For the text-containing cell, return its midpoint in [X, Y] coordinate format. 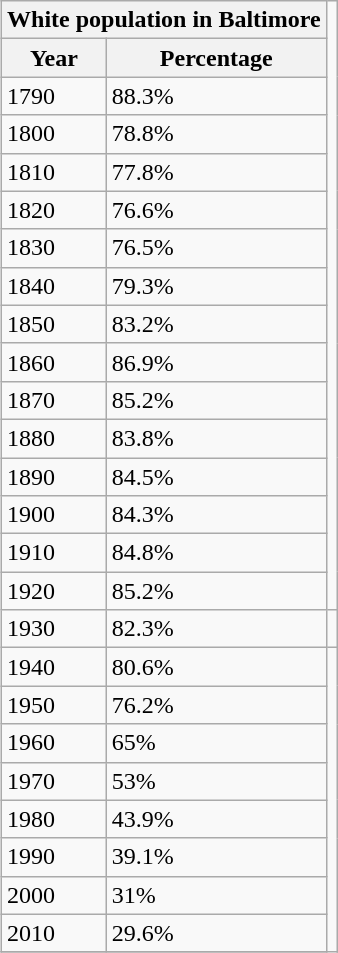
65% [216, 743]
76.5% [216, 248]
76.6% [216, 210]
1970 [54, 781]
1850 [54, 324]
78.8% [216, 134]
77.8% [216, 172]
83.8% [216, 438]
31% [216, 895]
1980 [54, 819]
84.3% [216, 515]
1820 [54, 210]
2010 [54, 933]
86.9% [216, 362]
80.6% [216, 667]
84.5% [216, 477]
1800 [54, 134]
Year [54, 58]
1880 [54, 438]
76.2% [216, 705]
39.1% [216, 857]
White population in Baltimore [164, 20]
88.3% [216, 96]
1890 [54, 477]
53% [216, 781]
84.8% [216, 553]
1870 [54, 400]
79.3% [216, 286]
1840 [54, 286]
1990 [54, 857]
29.6% [216, 933]
1790 [54, 96]
Percentage [216, 58]
1930 [54, 629]
1830 [54, 248]
1910 [54, 553]
83.2% [216, 324]
1940 [54, 667]
43.9% [216, 819]
1920 [54, 591]
1900 [54, 515]
1810 [54, 172]
2000 [54, 895]
82.3% [216, 629]
1950 [54, 705]
1960 [54, 743]
1860 [54, 362]
